Detect which cell encompasses the target text, then output its [X, Y] center coordinate. 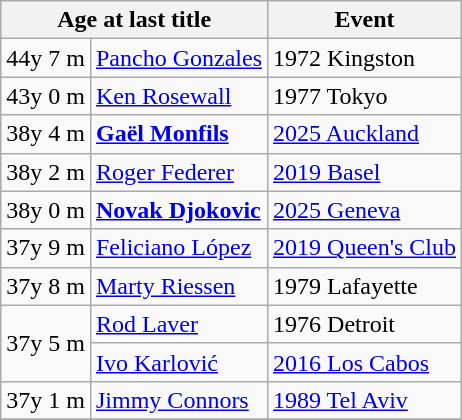
1977 Tokyo [365, 96]
Marty Riessen [178, 286]
2025 Geneva [365, 210]
Ken Rosewall [178, 96]
38y 4 m [46, 134]
Ivo Karlović [178, 362]
43y 0 m [46, 96]
37y 8 m [46, 286]
1976 Detroit [365, 324]
Gaël Monfils [178, 134]
Feliciano López [178, 248]
Pancho Gonzales [178, 58]
Novak Djokovic [178, 210]
2025 Auckland [365, 134]
1972 Kingston [365, 58]
44y 7 m [46, 58]
Age at last title [134, 20]
38y 0 m [46, 210]
2019 Queen's Club [365, 248]
Jimmy Connors [178, 400]
37y 9 m [46, 248]
1989 Tel Aviv [365, 400]
38y 2 m [46, 172]
Event [365, 20]
1979 Lafayette [365, 286]
37y 5 m [46, 343]
37y 1 m [46, 400]
2016 Los Cabos [365, 362]
Roger Federer [178, 172]
2019 Basel [365, 172]
Rod Laver [178, 324]
